Return (x, y) of the center of cell containing provided text 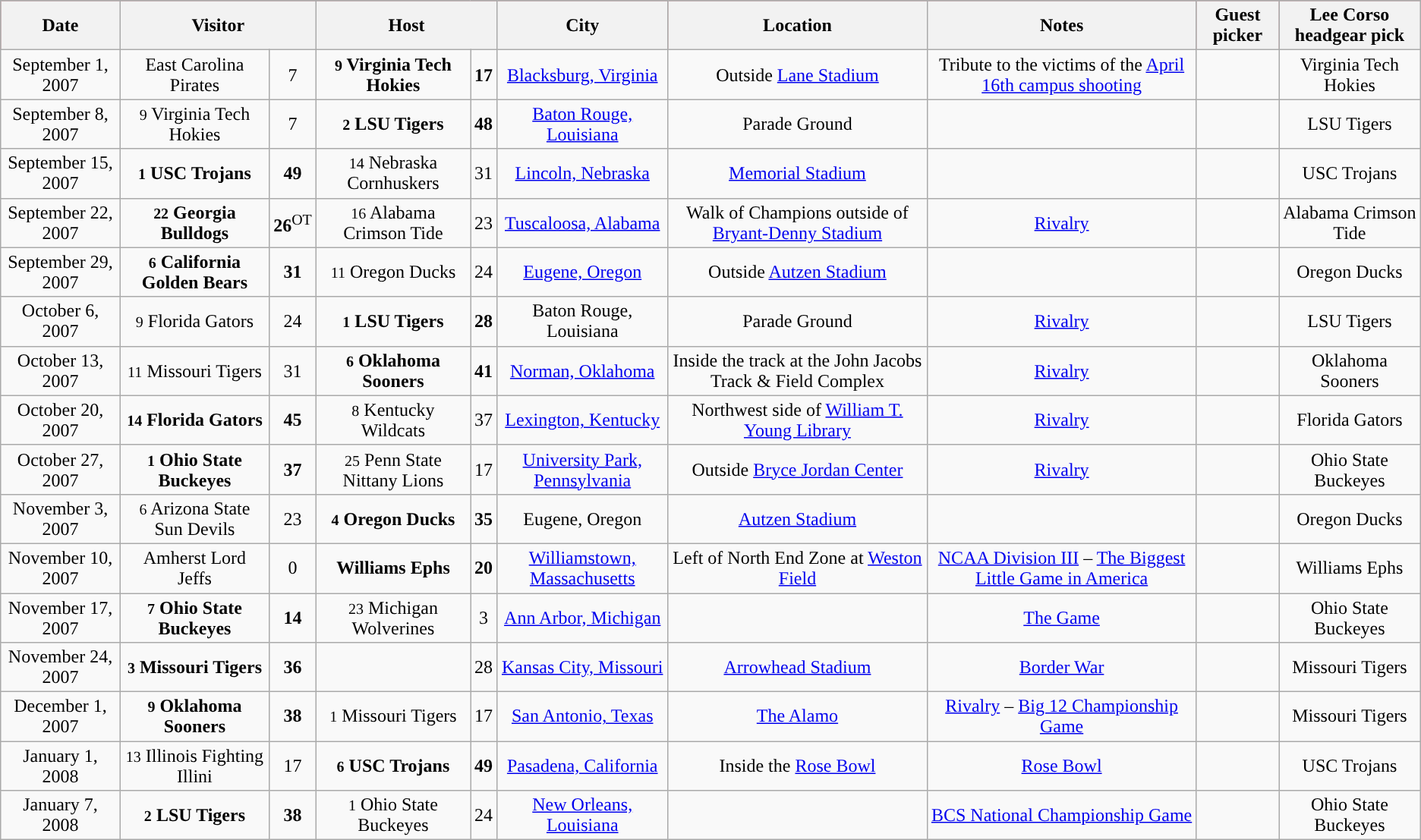
Notes (1061, 26)
September 15, 2007 (61, 173)
October 20, 2007 (61, 420)
6 USC Trojans (393, 766)
October 13, 2007 (61, 370)
City (583, 26)
16 Alabama Crimson Tide (393, 223)
Tuscaloosa, Alabama (583, 223)
Oklahoma Sooners (1350, 370)
48 (484, 124)
September 29, 2007 (61, 272)
San Antonio, Texas (583, 716)
Rivalry – Big 12 Championship Game (1061, 716)
Visitor (218, 26)
Virginia Tech Hokies (1350, 74)
6 California Golden Bears (194, 272)
25 Penn State Nittany Lions (393, 469)
9 Florida Gators (194, 322)
New Orleans, Louisiana (583, 815)
20 (484, 568)
November 3, 2007 (61, 519)
41 (484, 370)
Walk of Champions outside of Bryant-Denny Stadium (797, 223)
0 (293, 568)
Pasadena, California (583, 766)
Autzen Stadium (797, 519)
Border War (1061, 668)
13 Illinois Fighting Illini (194, 766)
East Carolina Pirates (194, 74)
Inside the Rose Bowl (797, 766)
September 8, 2007 (61, 124)
Alabama Crimson Tide (1350, 223)
The Alamo (797, 716)
Amherst Lord Jeffs (194, 568)
November 24, 2007 (61, 668)
Outside Autzen Stadium (797, 272)
45 (293, 420)
8 Kentucky Wildcats (393, 420)
Rose Bowl (1061, 766)
9 Oklahoma Sooners (194, 716)
October 27, 2007 (61, 469)
6 Arizona State Sun Devils (194, 519)
23 Michigan Wolverines (393, 618)
14 (293, 618)
26OT (293, 223)
Tribute to the victims of the April 16th campus shooting (1061, 74)
4 Oregon Ducks (393, 519)
3 Missouri Tigers (194, 668)
Lee Corso headgear pick (1350, 26)
Left of North End Zone at Weston Field (797, 568)
University Park, Pennsylvania (583, 469)
September 22, 2007 (61, 223)
6 Oklahoma Sooners (393, 370)
Outside Lane Stadium (797, 74)
December 1, 2007 (61, 716)
BCS National Championship Game (1061, 815)
36 (293, 668)
22 Georgia Bulldogs (194, 223)
Kansas City, Missouri (583, 668)
Date (61, 26)
1 LSU Tigers (393, 322)
1 Missouri Tigers (393, 716)
Inside the track at the John Jacobs Track & Field Complex (797, 370)
1 USC Trojans (194, 173)
Lexington, Kentucky (583, 420)
Host (406, 26)
Blacksburg, Virginia (583, 74)
October 6, 2007 (61, 322)
7 Ohio State Buckeyes (194, 618)
Ann Arbor, Michigan (583, 618)
Williamstown, Massachusetts (583, 568)
Memorial Stadium (797, 173)
11 Missouri Tigers (194, 370)
35 (484, 519)
NCAA Division III – The Biggest Little Game in America (1061, 568)
Arrowhead Stadium (797, 668)
14 Florida Gators (194, 420)
Outside Bryce Jordan Center (797, 469)
14 Nebraska Cornhuskers (393, 173)
January 7, 2008 (61, 815)
11 Oregon Ducks (393, 272)
3 (484, 618)
Lincoln, Nebraska (583, 173)
Location (797, 26)
Florida Gators (1350, 420)
Norman, Oklahoma (583, 370)
Northwest side of William T. Young Library (797, 420)
November 10, 2007 (61, 568)
The Game (1061, 618)
January 1, 2008 (61, 766)
November 17, 2007 (61, 618)
September 1, 2007 (61, 74)
Guest picker (1237, 26)
